Capture the cell that displays the provided text and extract its [x, y] central coordinate. 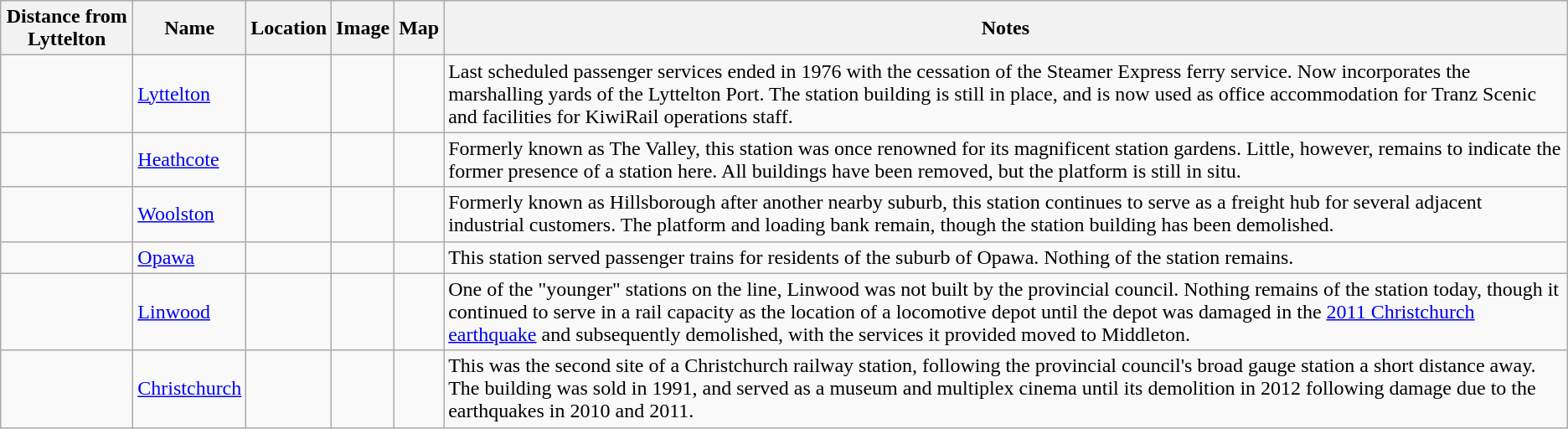
Heathcote [189, 159]
Image [364, 28]
Christchurch [189, 389]
Distance from Lyttelton [67, 28]
Name [189, 28]
This station served passenger trains for residents of the suburb of Opawa. Nothing of the station remains. [1006, 257]
Lyttelton [189, 94]
Notes [1006, 28]
Linwood [189, 312]
Location [289, 28]
Map [419, 28]
Woolston [189, 214]
Opawa [189, 257]
